Locate the cell with the specified text and output its (x, y) center coordinate. 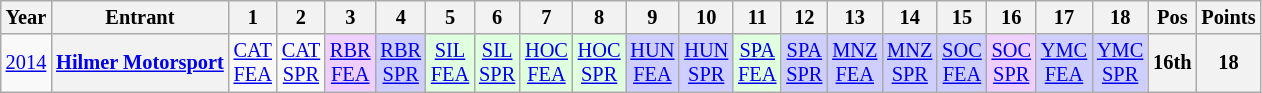
MNZSPR (910, 63)
HUNSPR (706, 63)
SILSPR (497, 63)
4 (400, 17)
14 (910, 17)
3 (350, 17)
13 (854, 17)
2014 (26, 63)
SOCFEA (962, 63)
SPAFEA (757, 63)
9 (653, 17)
15 (962, 17)
Points (1228, 17)
SILFEA (450, 63)
Pos (1172, 17)
8 (600, 17)
Entrant (140, 17)
CATFEA (253, 63)
SOCSPR (1012, 63)
5 (450, 17)
12 (804, 17)
HOCSPR (600, 63)
1 (253, 17)
2 (301, 17)
11 (757, 17)
17 (1064, 17)
7 (546, 17)
6 (497, 17)
Hilmer Motorsport (140, 63)
MNZFEA (854, 63)
RBRSPR (400, 63)
YMCSPR (1120, 63)
RBRFEA (350, 63)
HOCFEA (546, 63)
10 (706, 17)
16th (1172, 63)
SPASPR (804, 63)
16 (1012, 17)
HUNFEA (653, 63)
CATSPR (301, 63)
YMCFEA (1064, 63)
Year (26, 17)
